Output the (x, y) coordinate of the center of the cell containing the given text.  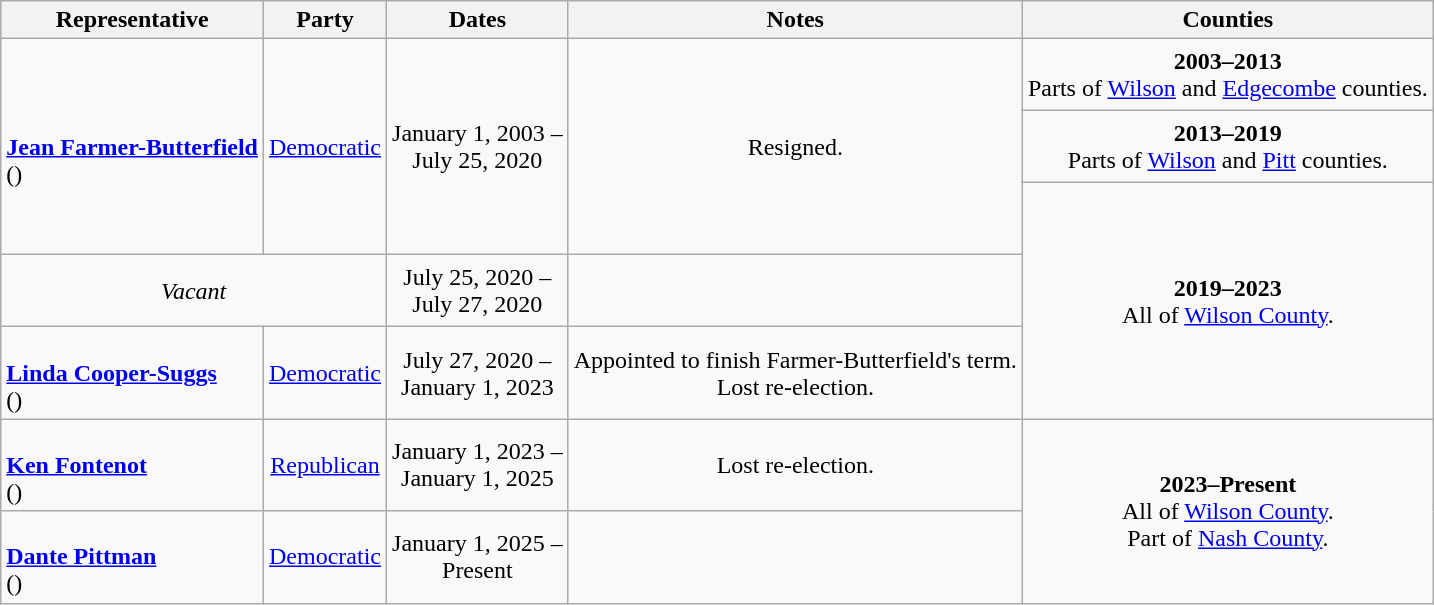
July 25, 2020 – July 27, 2020 (478, 291)
Resigned. (795, 147)
January 1, 2023 – January 1, 2025 (478, 465)
Notes (795, 20)
Party (326, 20)
Dates (478, 20)
Appointed to finish Farmer-Butterfield's term. Lost re-election. (795, 373)
July 27, 2020 – January 1, 2023 (478, 373)
Counties (1228, 20)
Linda Cooper-Suggs() (132, 373)
2013–2019 Parts of Wilson and Pitt counties. (1228, 147)
Republican (326, 465)
Lost re-election. (795, 465)
2023–Present All of Wilson County. Part of Nash County. (1228, 511)
Representative (132, 20)
Dante Pittman() (132, 557)
Vacant (194, 291)
2019–2023 All of Wilson County. (1228, 301)
Ken Fontenot() (132, 465)
Jean Farmer-Butterfield() (132, 147)
2003–2013 Parts of Wilson and Edgecombe counties. (1228, 75)
January 1, 2003 – July 25, 2020 (478, 147)
January 1, 2025 – Present (478, 557)
